Scan for the cell matching the given text and deliver its [x, y] coordinate at center. 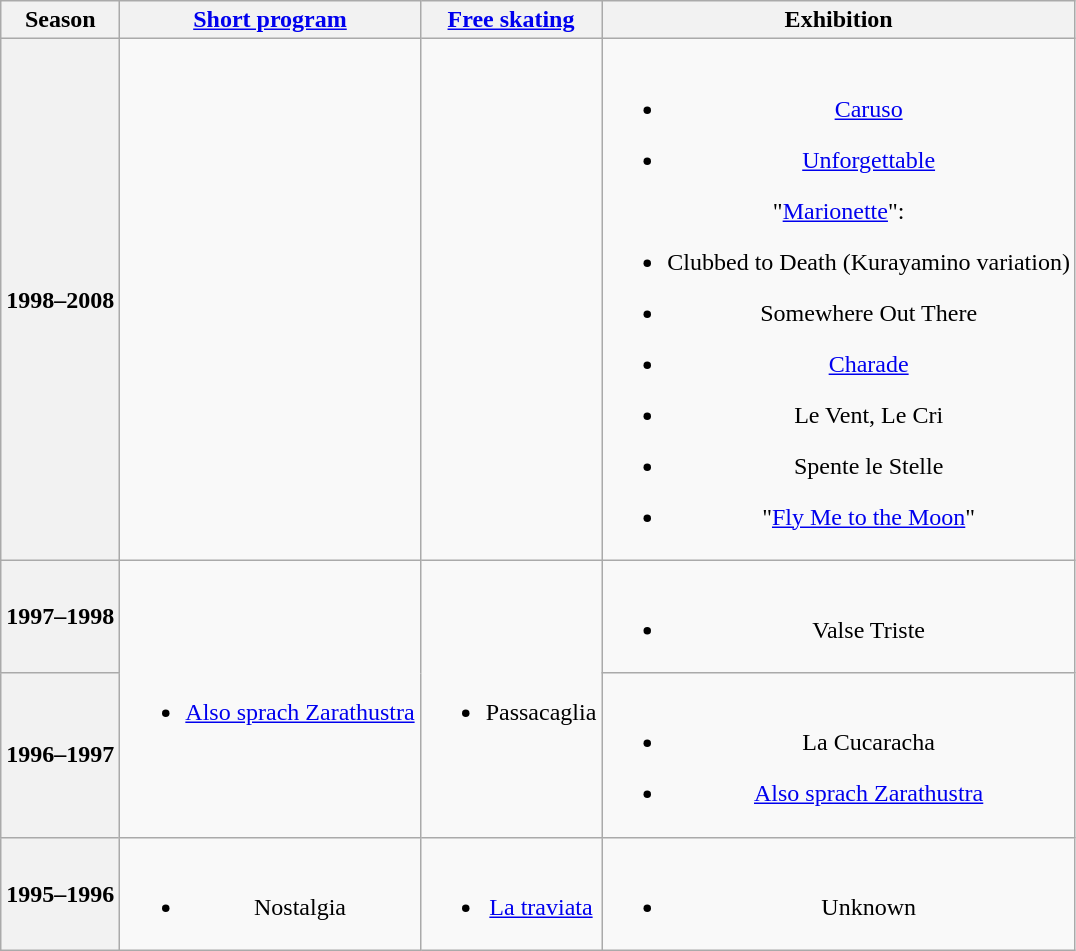
Also sprach Zarathustra [270, 698]
1997–1998 [60, 616]
La traviata [511, 894]
Short program [270, 20]
Season [60, 20]
1998–2008 [60, 300]
1996–1997 [60, 755]
Free skating [511, 20]
Unknown [839, 894]
Nostalgia [270, 894]
La CucarachaAlso sprach Zarathustra [839, 755]
1995–1996 [60, 894]
Passacaglia [511, 698]
Exhibition [839, 20]
Valse Triste [839, 616]
